Find where the given text appears and provide that cell's center as [X, Y] coordinate. 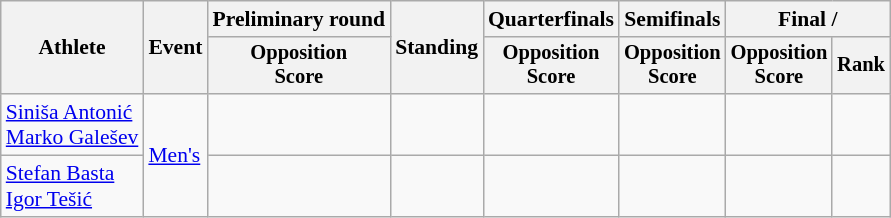
Standing [436, 48]
Preliminary round [298, 19]
Siniša AntonićMarko Galešev [72, 124]
Quarterfinals [551, 19]
Event [175, 48]
Stefan BastaIgor Tešić [72, 186]
Final / [808, 19]
Rank [861, 66]
Athlete [72, 48]
Semifinals [672, 19]
Men's [175, 155]
